Find where the given text appears and provide that cell's center as [X, Y] coordinate. 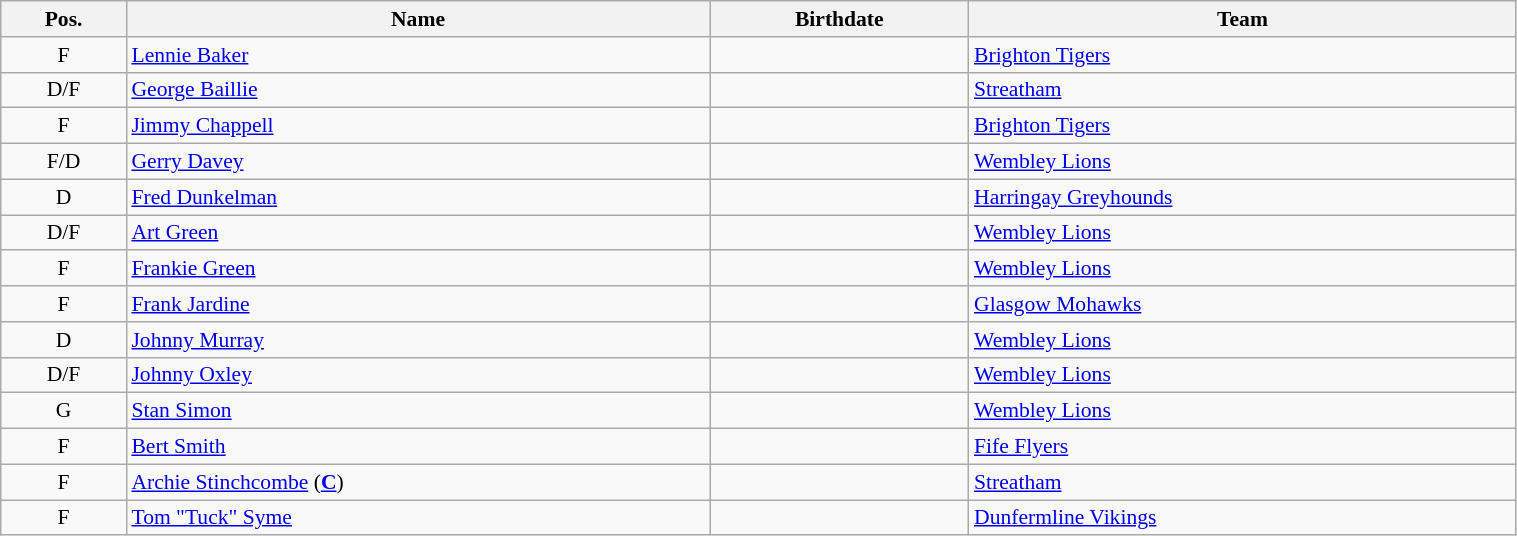
Jimmy Chappell [418, 126]
Birthdate [840, 19]
Name [418, 19]
Archie Stinchcombe (C) [418, 482]
Team [1242, 19]
Fife Flyers [1242, 447]
Stan Simon [418, 411]
Tom "Tuck" Syme [418, 518]
Frankie Green [418, 269]
F/D [64, 162]
Art Green [418, 233]
Bert Smith [418, 447]
Frank Jardine [418, 304]
Fred Dunkelman [418, 197]
Pos. [64, 19]
Gerry Davey [418, 162]
G [64, 411]
Lennie Baker [418, 55]
Johnny Oxley [418, 375]
Glasgow Mohawks [1242, 304]
Dunfermline Vikings [1242, 518]
George Baillie [418, 90]
Johnny Murray [418, 340]
Harringay Greyhounds [1242, 197]
